Return the [X, Y] coordinate for the center point of the cell that contains the specified text.  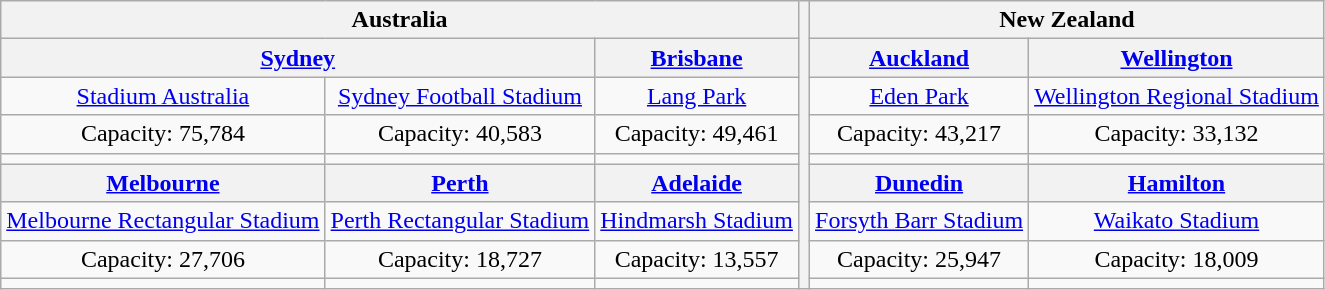
Wellington [1177, 58]
Dunedin [920, 183]
Capacity: 18,727 [460, 259]
Wellington Regional Stadium [1177, 96]
Sydney [298, 58]
Stadium Australia [163, 96]
Capacity: 49,461 [697, 134]
Waikato Stadium [1177, 221]
Hamilton [1177, 183]
Brisbane [697, 58]
Capacity: 75,784 [163, 134]
Auckland [920, 58]
Perth [460, 183]
Forsyth Barr Stadium [920, 221]
Hindmarsh Stadium [697, 221]
Lang Park [697, 96]
Capacity: 13,557 [697, 259]
Capacity: 40,583 [460, 134]
Melbourne [163, 183]
Capacity: 25,947 [920, 259]
Sydney Football Stadium [460, 96]
New Zealand [1068, 20]
Capacity: 43,217 [920, 134]
Capacity: 18,009 [1177, 259]
Adelaide [697, 183]
Perth Rectangular Stadium [460, 221]
Capacity: 27,706 [163, 259]
Australia [400, 20]
Eden Park [920, 96]
Capacity: 33,132 [1177, 134]
Melbourne Rectangular Stadium [163, 221]
